Return the [x, y] coordinate for the center point of the cell that contains the specified text.  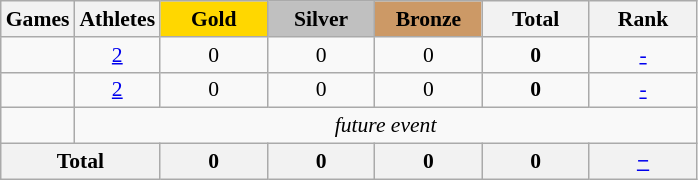
Silver [320, 19]
Bronze [428, 19]
future event [385, 126]
Rank [642, 19]
− [642, 162]
Athletes [117, 19]
Gold [214, 19]
Games [38, 19]
